Locate the cell with the specified text and output its [X, Y] center coordinate. 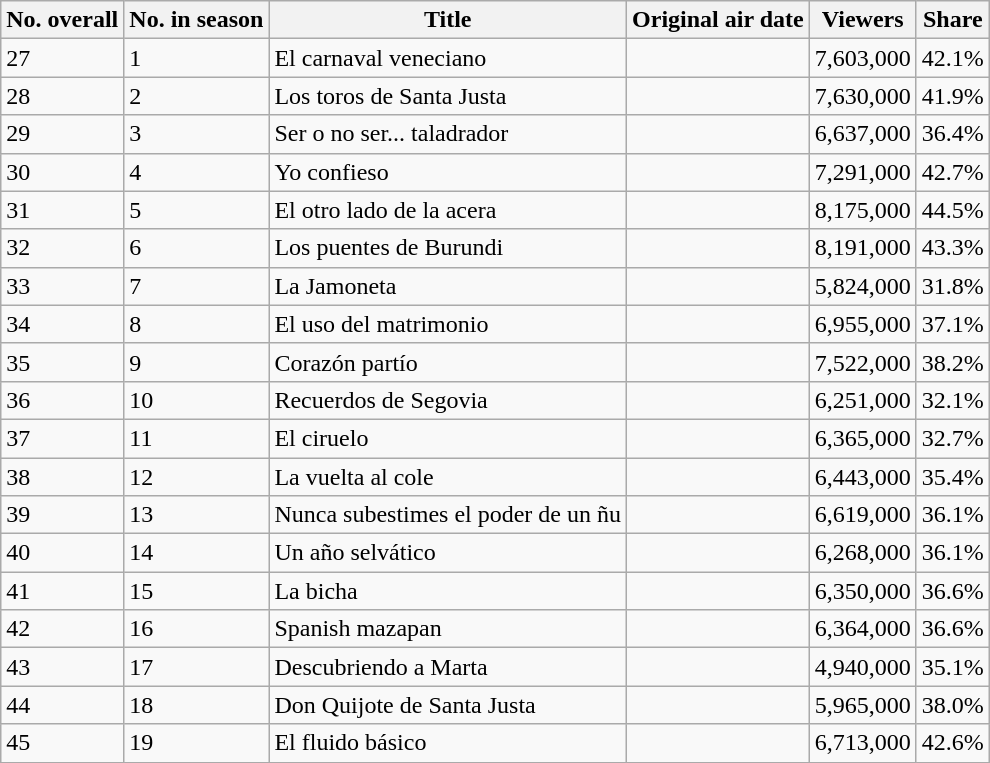
6,443,000 [862, 477]
Descubriendo a Marta [448, 667]
6,365,000 [862, 438]
42.7% [952, 172]
El fluido básico [448, 743]
40 [62, 553]
7 [196, 286]
Ser o no ser... taladrador [448, 134]
La Jamoneta [448, 286]
42.1% [952, 58]
4,940,000 [862, 667]
10 [196, 400]
6,350,000 [862, 591]
16 [196, 629]
Recuerdos de Segovia [448, 400]
Los puentes de Burundi [448, 248]
El ciruelo [448, 438]
27 [62, 58]
El otro lado de la acera [448, 210]
36 [62, 400]
Nunca subestimes el poder de un ñu [448, 515]
32.1% [952, 400]
29 [62, 134]
6,619,000 [862, 515]
45 [62, 743]
Don Quijote de Santa Justa [448, 705]
6,637,000 [862, 134]
La bicha [448, 591]
Los toros de Santa Justa [448, 96]
Original air date [718, 20]
5,824,000 [862, 286]
39 [62, 515]
Spanish mazapan [448, 629]
No. overall [62, 20]
6,955,000 [862, 324]
El carnaval veneciano [448, 58]
8,191,000 [862, 248]
42 [62, 629]
Title [448, 20]
32.7% [952, 438]
4 [196, 172]
8,175,000 [862, 210]
6,268,000 [862, 553]
1 [196, 58]
Yo confieso [448, 172]
35.4% [952, 477]
El uso del matrimonio [448, 324]
11 [196, 438]
7,522,000 [862, 362]
44 [62, 705]
6 [196, 248]
6,713,000 [862, 743]
41 [62, 591]
12 [196, 477]
No. in season [196, 20]
5,965,000 [862, 705]
6,364,000 [862, 629]
5 [196, 210]
Share [952, 20]
38.0% [952, 705]
44.5% [952, 210]
31.8% [952, 286]
9 [196, 362]
Viewers [862, 20]
3 [196, 134]
41.9% [952, 96]
36.4% [952, 134]
33 [62, 286]
19 [196, 743]
32 [62, 248]
37.1% [952, 324]
43 [62, 667]
La vuelta al cole [448, 477]
18 [196, 705]
7,291,000 [862, 172]
Un año selvático [448, 553]
38 [62, 477]
7,630,000 [862, 96]
43.3% [952, 248]
13 [196, 515]
42.6% [952, 743]
2 [196, 96]
17 [196, 667]
31 [62, 210]
Corazón partío [448, 362]
14 [196, 553]
38.2% [952, 362]
35.1% [952, 667]
37 [62, 438]
7,603,000 [862, 58]
34 [62, 324]
28 [62, 96]
15 [196, 591]
6,251,000 [862, 400]
8 [196, 324]
35 [62, 362]
30 [62, 172]
